Detect which cell encompasses the target text, then output its (x, y) center coordinate. 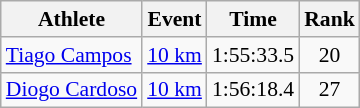
1:55:33.5 (253, 55)
Athlete (72, 19)
Rank (330, 19)
27 (330, 90)
20 (330, 55)
1:56:18.4 (253, 90)
Diogo Cardoso (72, 90)
Tiago Campos (72, 55)
Event (174, 19)
Time (253, 19)
